Search for the cell housing the specified text and yield its (x, y) center coordinate. 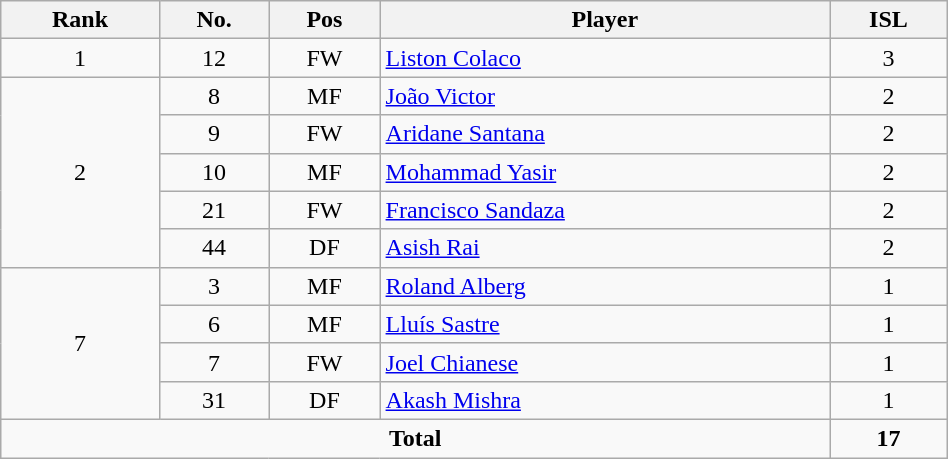
6 (214, 324)
ISL (889, 20)
Asish Rai (605, 248)
31 (214, 400)
Akash Mishra (605, 400)
Joel Chianese (605, 362)
Rank (80, 20)
João Victor (605, 96)
Francisco Sandaza (605, 210)
44 (214, 248)
Aridane Santana (605, 134)
Player (605, 20)
Pos (324, 20)
12 (214, 58)
Lluís Sastre (605, 324)
No. (214, 20)
Mohammad Yasir (605, 172)
10 (214, 172)
Liston Colaco (605, 58)
Roland Alberg (605, 286)
17 (889, 438)
Total (416, 438)
9 (214, 134)
8 (214, 96)
21 (214, 210)
